Determine the [x, y] coordinate at the center of the cell enclosing the given text.  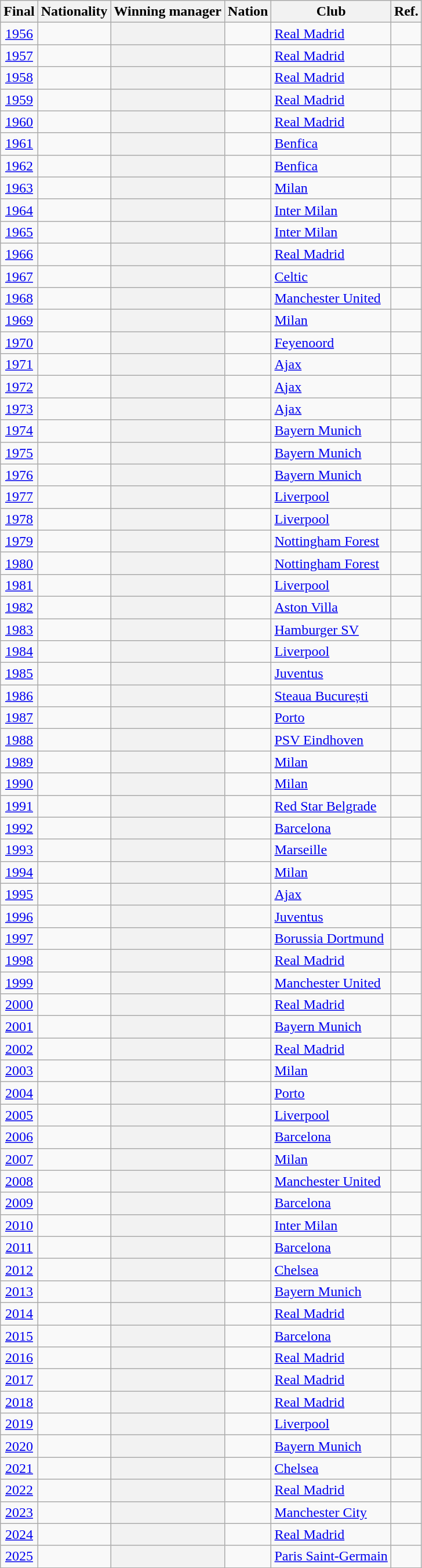
Red Star Belgrade [331, 806]
2018 [19, 1402]
1961 [19, 144]
1973 [19, 409]
1970 [19, 343]
2013 [19, 1291]
Hamburger SV [331, 629]
1995 [19, 894]
Feyenoord [331, 343]
2009 [19, 1203]
1996 [19, 916]
2010 [19, 1225]
2023 [19, 1512]
2008 [19, 1181]
2022 [19, 1490]
2001 [19, 1027]
1985 [19, 674]
Nation [248, 12]
1992 [19, 828]
Final [19, 12]
1997 [19, 938]
1989 [19, 762]
2003 [19, 1071]
1963 [19, 188]
2005 [19, 1115]
2012 [19, 1269]
1980 [19, 563]
2000 [19, 1005]
2015 [19, 1335]
2024 [19, 1534]
1988 [19, 740]
1987 [19, 718]
1966 [19, 254]
1999 [19, 983]
1998 [19, 960]
1960 [19, 122]
2019 [19, 1424]
Winning manager [168, 12]
Marseille [331, 850]
1974 [19, 431]
Nationality [74, 12]
Ref. [406, 12]
1964 [19, 210]
1990 [19, 784]
Steaua București [331, 696]
Club [331, 12]
1959 [19, 100]
2020 [19, 1446]
1957 [19, 56]
1993 [19, 850]
Manchester City [331, 1512]
2025 [19, 1556]
1976 [19, 475]
2021 [19, 1468]
2002 [19, 1049]
1982 [19, 607]
1972 [19, 387]
2004 [19, 1093]
Aston Villa [331, 607]
1979 [19, 541]
2014 [19, 1313]
1977 [19, 497]
1991 [19, 806]
1969 [19, 321]
1968 [19, 299]
1958 [19, 78]
1975 [19, 453]
2007 [19, 1159]
1978 [19, 519]
1994 [19, 872]
Paris Saint-Germain [331, 1556]
2006 [19, 1137]
1965 [19, 232]
1986 [19, 696]
1984 [19, 652]
1967 [19, 277]
2011 [19, 1247]
1981 [19, 585]
2016 [19, 1358]
1956 [19, 34]
PSV Eindhoven [331, 740]
1962 [19, 166]
2017 [19, 1380]
1971 [19, 365]
1983 [19, 629]
Borussia Dortmund [331, 938]
Celtic [331, 277]
